Capture the cell that displays the provided text and extract its (x, y) central coordinate. 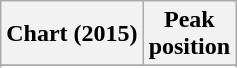
Peakposition (189, 34)
Chart (2015) (72, 34)
